Capture the cell that displays the provided text and extract its (x, y) central coordinate. 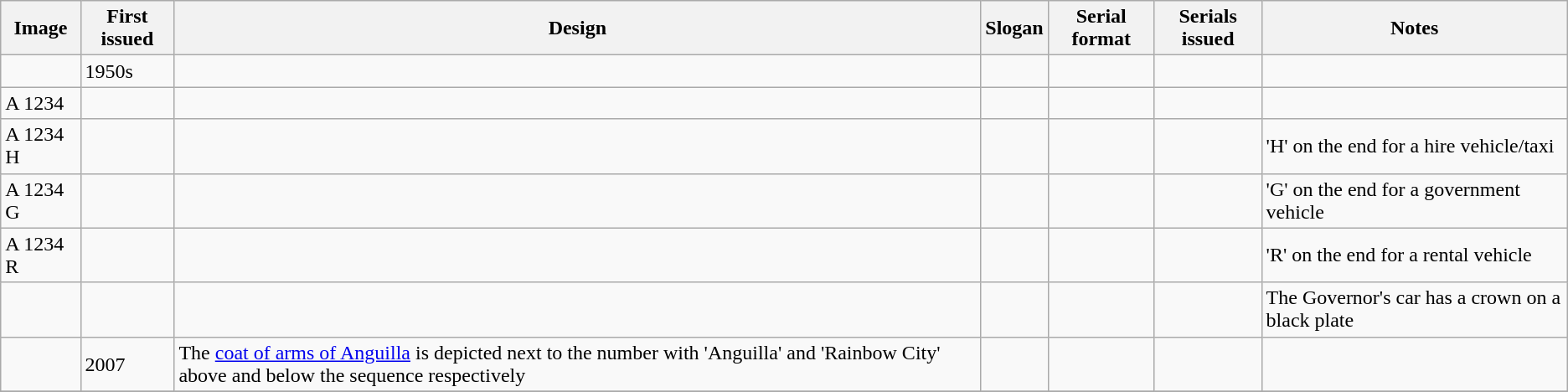
A 1234 H (40, 146)
'G' on the end for a government vehicle (1414, 201)
Serials issued (1208, 28)
Design (578, 28)
Image (40, 28)
A 1234 (40, 103)
The Governor's car has a crown on a black plate (1414, 310)
A 1234 G (40, 201)
First issued (127, 28)
A 1234 R (40, 255)
Notes (1414, 28)
'H' on the end for a hire vehicle/taxi (1414, 146)
2007 (127, 364)
1950s (127, 71)
Serial format (1101, 28)
Slogan (1014, 28)
'R' on the end for a rental vehicle (1414, 255)
The coat of arms of Anguilla is depicted next to the number with 'Anguilla' and 'Rainbow City' above and below the sequence respectively (578, 364)
